Scan for the cell matching the given text and deliver its [x, y] coordinate at center. 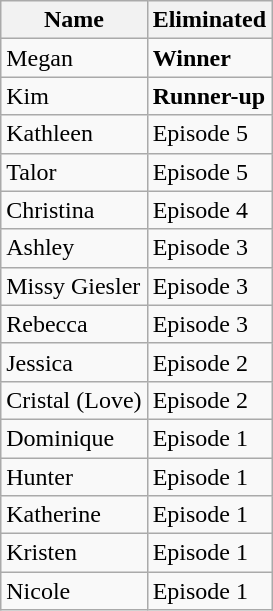
Kristen [74, 553]
Nicole [74, 591]
Jessica [74, 362]
Kim [74, 96]
Runner-up [209, 96]
Megan [74, 58]
Missy Giesler [74, 286]
Christina [74, 210]
Talor [74, 172]
Cristal (Love) [74, 400]
Hunter [74, 477]
Rebecca [74, 324]
Kathleen [74, 134]
Winner [209, 58]
Ashley [74, 248]
Katherine [74, 515]
Episode 4 [209, 210]
Dominique [74, 438]
Eliminated [209, 20]
Name [74, 20]
